Return [x, y] of the center of cell containing provided text 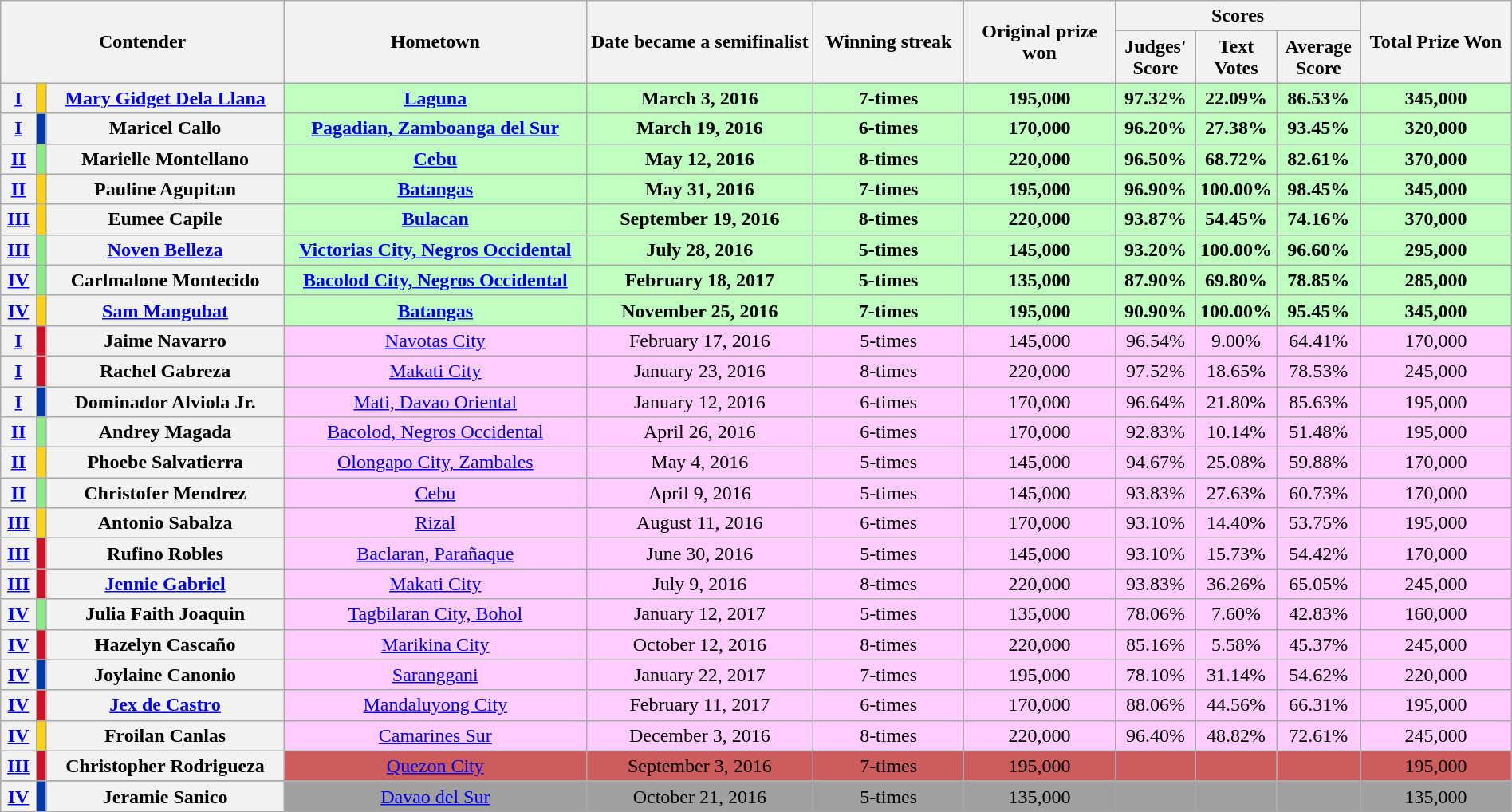
Noven Belleza [166, 250]
Bulacan [435, 219]
August 11, 2016 [699, 523]
Rachel Gabreza [166, 371]
Dominador Alviola Jr. [166, 401]
66.31% [1319, 705]
Rufino Robles [166, 554]
January 23, 2016 [699, 371]
72.61% [1319, 735]
Scores [1238, 16]
14.40% [1236, 523]
85.16% [1155, 644]
Rizal [435, 523]
65.05% [1319, 584]
Mandaluyong City [435, 705]
Mati, Davao Oriental [435, 401]
51.48% [1319, 432]
Maricel Callo [166, 128]
285,000 [1435, 280]
78.53% [1319, 371]
Joylaine Canonio [166, 675]
18.65% [1236, 371]
31.14% [1236, 675]
Camarines Sur [435, 735]
27.63% [1236, 493]
90.90% [1155, 310]
Eumee Capile [166, 219]
92.83% [1155, 432]
Tagbilaran City, Bohol [435, 614]
February 11, 2017 [699, 705]
Sam Mangubat [166, 310]
42.83% [1319, 614]
45.37% [1319, 644]
69.80% [1236, 280]
96.40% [1155, 735]
Bacolod City, Negros Occidental [435, 280]
Phoebe Salvatierra [166, 463]
59.88% [1319, 463]
January 12, 2016 [699, 401]
54.45% [1236, 219]
October 21, 2016 [699, 796]
15.73% [1236, 554]
Hometown [435, 41]
93.87% [1155, 219]
Antonio Sabalza [166, 523]
25.08% [1236, 463]
96.64% [1155, 401]
September 3, 2016 [699, 766]
Text Votes [1236, 57]
Olongapo City, Zambales [435, 463]
97.52% [1155, 371]
96.20% [1155, 128]
Jeramie Sanico [166, 796]
Jaime Navarro [166, 341]
February 17, 2016 [699, 341]
7.60% [1236, 614]
Marielle Montellano [166, 159]
Total Prize Won [1435, 41]
98.45% [1319, 189]
295,000 [1435, 250]
June 30, 2016 [699, 554]
January 22, 2017 [699, 675]
68.72% [1236, 159]
44.56% [1236, 705]
88.06% [1155, 705]
96.90% [1155, 189]
July 28, 2016 [699, 250]
64.41% [1319, 341]
January 12, 2017 [699, 614]
10.14% [1236, 432]
82.61% [1319, 159]
October 12, 2016 [699, 644]
94.67% [1155, 463]
Marikina City [435, 644]
Saranggani [435, 675]
Andrey Magada [166, 432]
96.50% [1155, 159]
48.82% [1236, 735]
78.10% [1155, 675]
Hazelyn Cascaño [166, 644]
Pagadian, Zamboanga del Sur [435, 128]
April 26, 2016 [699, 432]
May 31, 2016 [699, 189]
February 18, 2017 [699, 280]
53.75% [1319, 523]
54.42% [1319, 554]
Bacolod, Negros Occidental [435, 432]
21.80% [1236, 401]
97.32% [1155, 98]
93.45% [1319, 128]
Navotas City [435, 341]
April 9, 2016 [699, 493]
May 4, 2016 [699, 463]
27.38% [1236, 128]
Judges' Score [1155, 57]
78.06% [1155, 614]
96.54% [1155, 341]
Average Score [1319, 57]
320,000 [1435, 128]
93.20% [1155, 250]
Quezon City [435, 766]
March 19, 2016 [699, 128]
Pauline Agupitan [166, 189]
Christofer Mendrez [166, 493]
July 9, 2016 [699, 584]
March 3, 2016 [699, 98]
Jex de Castro [166, 705]
May 12, 2016 [699, 159]
Davao del Sur [435, 796]
160,000 [1435, 614]
Contender [143, 41]
96.60% [1319, 250]
9.00% [1236, 341]
54.62% [1319, 675]
95.45% [1319, 310]
September 19, 2016 [699, 219]
60.73% [1319, 493]
Baclaran, Parañaque [435, 554]
22.09% [1236, 98]
86.53% [1319, 98]
Froilan Canlas [166, 735]
36.26% [1236, 584]
85.63% [1319, 401]
Christopher Rodrigueza [166, 766]
Julia Faith Joaquin [166, 614]
Laguna [435, 98]
74.16% [1319, 219]
Victorias City, Negros Occidental [435, 250]
Mary Gidget Dela Llana [166, 98]
December 3, 2016 [699, 735]
87.90% [1155, 280]
78.85% [1319, 280]
November 25, 2016 [699, 310]
Winning streak [888, 41]
5.58% [1236, 644]
Jennie Gabriel [166, 584]
Original prize won [1040, 41]
Carlmalone Montecido [166, 280]
Date became a semifinalist [699, 41]
